From the cell containing the given text, extract its center point as [X, Y] coordinate. 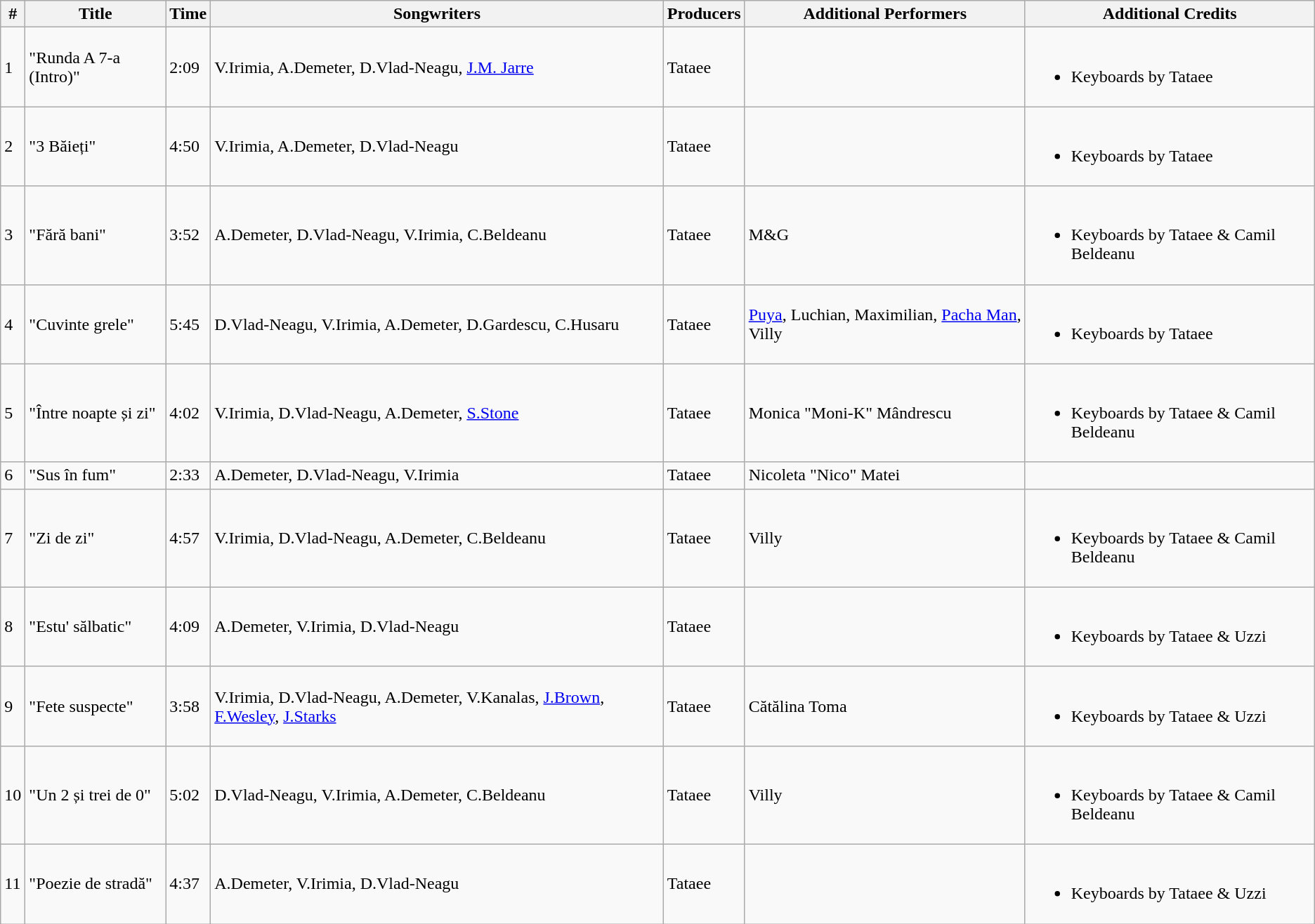
4 [13, 324]
"Fete suspecte" [96, 706]
2 [13, 146]
"3 Băieți" [96, 146]
4:50 [188, 146]
Producers [704, 14]
V.Irimia, D.Vlad-Neagu, A.Demeter, S.Stone [437, 413]
"Runda A 7-a (Intro)" [96, 67]
9 [13, 706]
A.Demeter, D.Vlad-Neagu, V.Irimia [437, 475]
Additional Performers [885, 14]
"Cuvinte grele" [96, 324]
"Sus în fum" [96, 475]
4:09 [188, 626]
10 [13, 795]
3 [13, 235]
Additional Credits [1170, 14]
4:02 [188, 413]
Title [96, 14]
4:57 [188, 538]
Nicoleta "Nico" Matei [885, 475]
V.Irimia, D.Vlad-Neagu, A.Demeter, C.Beldeanu [437, 538]
5:02 [188, 795]
D.Vlad-Neagu, V.Irimia, A.Demeter, C.Beldeanu [437, 795]
Songwriters [437, 14]
8 [13, 626]
V.Irimia, A.Demeter, D.Vlad-Neagu, J.M. Jarre [437, 67]
# [13, 14]
Cătălina Toma [885, 706]
"Estu' sălbatic" [96, 626]
V.Irimia, A.Demeter, D.Vlad-Neagu [437, 146]
Monica "Moni-K" Mândrescu [885, 413]
A.Demeter, D.Vlad-Neagu, V.Irimia, C.Beldeanu [437, 235]
2:09 [188, 67]
Puya, Luchian, Maximilian, Pacha Man, Villy [885, 324]
6 [13, 475]
5 [13, 413]
"Între noapte și zi" [96, 413]
3:58 [188, 706]
4:37 [188, 883]
3:52 [188, 235]
2:33 [188, 475]
"Un 2 și trei de 0" [96, 795]
"Poezie de stradă" [96, 883]
V.Irimia, D.Vlad-Neagu, A.Demeter, V.Kanalas, J.Brown, F.Wesley, J.Starks [437, 706]
7 [13, 538]
M&G [885, 235]
"Fără bani" [96, 235]
"Zi de zi" [96, 538]
5:45 [188, 324]
11 [13, 883]
1 [13, 67]
D.Vlad-Neagu, V.Irimia, A.Demeter, D.Gardescu, C.Husaru [437, 324]
Time [188, 14]
